Identify which cell holds the provided text, then report its (X, Y) central coordinate. 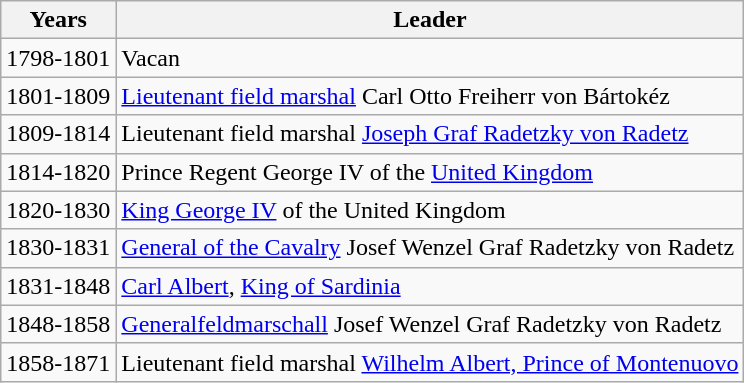
King George IV of the United Kingdom (430, 210)
1798-1801 (58, 58)
Prince Regent George IV of the United Kingdom (430, 172)
1801-1809 (58, 96)
1858-1871 (58, 362)
Carl Albert, King of Sardinia (430, 286)
Vacan (430, 58)
1831-1848 (58, 286)
General of the Cavalry Josef Wenzel Graf Radetzky von Radetz (430, 248)
Lieutenant field marshal Joseph Graf Radetzky von Radetz (430, 134)
1820-1830 (58, 210)
1848-1858 (58, 324)
Years (58, 20)
1814-1820 (58, 172)
Lieutenant field marshal Carl Otto Freiherr von Bártokéz (430, 96)
1809-1814 (58, 134)
Generalfeldmarschall Josef Wenzel Graf Radetzky von Radetz (430, 324)
1830-1831 (58, 248)
Lieutenant field marshal Wilhelm Albert, Prince of Montenuovo (430, 362)
Leader (430, 20)
